Locate the cell with the specified text and output its [X, Y] center coordinate. 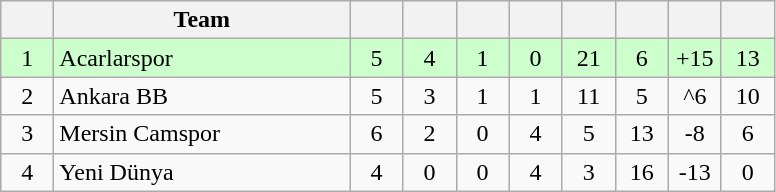
16 [642, 172]
10 [748, 96]
-13 [694, 172]
21 [588, 58]
Mersin Camspor [202, 134]
^6 [694, 96]
Ankara BB [202, 96]
-8 [694, 134]
Yeni Dünya [202, 172]
11 [588, 96]
+15 [694, 58]
Acarlarspor [202, 58]
Team [202, 20]
